Return the (x, y) coordinate for the center point of the cell that contains the specified text.  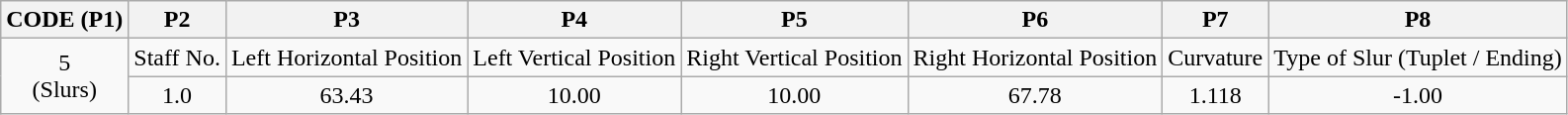
P8 (1418, 20)
1.118 (1216, 95)
P3 (346, 20)
P5 (795, 20)
1.0 (178, 95)
Curvature (1216, 57)
67.78 (1035, 95)
P2 (178, 20)
Type of Slur (Tuplet / Ending) (1418, 57)
Right Horizontal Position (1035, 57)
P6 (1035, 20)
-1.00 (1418, 95)
Staff No. (178, 57)
5(Slurs) (65, 76)
Left Horizontal Position (346, 57)
CODE (P1) (65, 20)
63.43 (346, 95)
Right Vertical Position (795, 57)
P4 (574, 20)
Left Vertical Position (574, 57)
P7 (1216, 20)
